Search for the cell housing the specified text and yield its (x, y) center coordinate. 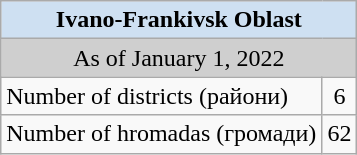
62 (340, 134)
6 (340, 96)
Ivano-Frankivsk Oblast (179, 20)
Number of districts (райони) (162, 96)
As of January 1, 2022 (179, 58)
Number of hromadas (громади) (162, 134)
